From the cell containing the given text, extract its center point as (x, y) coordinate. 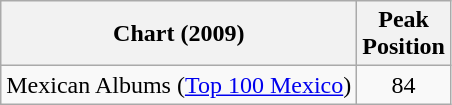
84 (404, 85)
Mexican Albums (Top 100 Mexico) (179, 85)
Chart (2009) (179, 34)
Peak Position (404, 34)
